Provide the [x, y] coordinate of the cell's center where the given text is located.  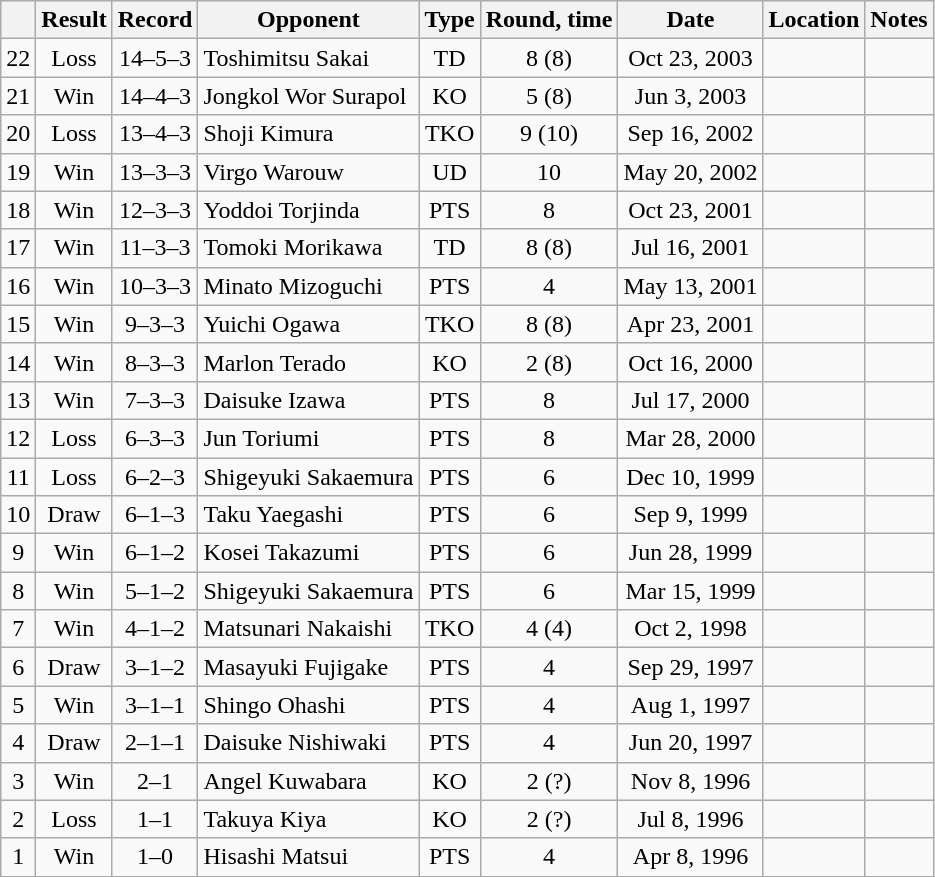
2–1 [155, 781]
5–1–2 [155, 591]
1 [18, 857]
Taku Yaegashi [308, 515]
6–1–2 [155, 553]
Aug 1, 1997 [690, 705]
13–3–3 [155, 172]
Opponent [308, 20]
7–3–3 [155, 400]
6–3–3 [155, 438]
Jun Toriumi [308, 438]
Hisashi Matsui [308, 857]
9 (10) [549, 134]
Apr 8, 1996 [690, 857]
6–1–3 [155, 515]
17 [18, 248]
Jul 17, 2000 [690, 400]
2 [18, 819]
18 [18, 210]
16 [18, 286]
Record [155, 20]
20 [18, 134]
Jun 28, 1999 [690, 553]
Sep 16, 2002 [690, 134]
UD [450, 172]
Mar 28, 2000 [690, 438]
Oct 23, 2001 [690, 210]
Virgo Warouw [308, 172]
3–1–1 [155, 705]
Nov 8, 1996 [690, 781]
Marlon Terado [308, 362]
12 [18, 438]
5 (8) [549, 96]
12–3–3 [155, 210]
Oct 16, 2000 [690, 362]
3–1–2 [155, 667]
4–1–2 [155, 629]
May 20, 2002 [690, 172]
Location [814, 20]
Minato Mizoguchi [308, 286]
1–0 [155, 857]
Sep 29, 1997 [690, 667]
Oct 2, 1998 [690, 629]
Jul 16, 2001 [690, 248]
Jongkol Wor Surapol [308, 96]
8–3–3 [155, 362]
Yoddoi Torjinda [308, 210]
Notes [899, 20]
Date [690, 20]
Apr 23, 2001 [690, 324]
1–1 [155, 819]
22 [18, 58]
2–1–1 [155, 743]
Takuya Kiya [308, 819]
14–5–3 [155, 58]
Result [74, 20]
7 [18, 629]
Kosei Takazumi [308, 553]
Oct 23, 2003 [690, 58]
5 [18, 705]
3 [18, 781]
10–3–3 [155, 286]
Yuichi Ogawa [308, 324]
21 [18, 96]
Jul 8, 1996 [690, 819]
Shoji Kimura [308, 134]
13 [18, 400]
Angel Kuwabara [308, 781]
Daisuke Nishiwaki [308, 743]
15 [18, 324]
4 (4) [549, 629]
Tomoki Morikawa [308, 248]
13–4–3 [155, 134]
19 [18, 172]
Jun 20, 1997 [690, 743]
14 [18, 362]
Masayuki Fujigake [308, 667]
11–3–3 [155, 248]
6–2–3 [155, 477]
Jun 3, 2003 [690, 96]
Sep 9, 1999 [690, 515]
9–3–3 [155, 324]
Daisuke Izawa [308, 400]
Mar 15, 1999 [690, 591]
9 [18, 553]
14–4–3 [155, 96]
Dec 10, 1999 [690, 477]
Matsunari Nakaishi [308, 629]
Toshimitsu Sakai [308, 58]
Shingo Ohashi [308, 705]
Round, time [549, 20]
2 (8) [549, 362]
Type [450, 20]
May 13, 2001 [690, 286]
11 [18, 477]
